Locate the cell with the specified text and output its [X, Y] center coordinate. 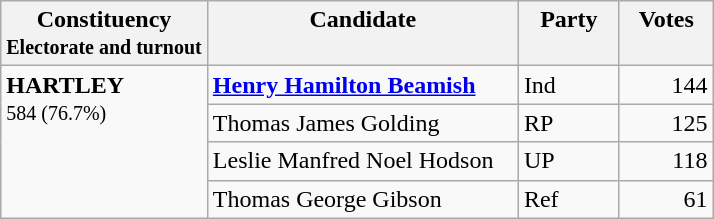
Candidate [362, 34]
UP [568, 161]
Ref [568, 199]
Thomas James Golding [362, 123]
RP [568, 123]
Party [568, 34]
ConstituencyElectorate and turnout [104, 34]
Henry Hamilton Beamish [362, 85]
Votes [666, 34]
Ind [568, 85]
118 [666, 161]
125 [666, 123]
144 [666, 85]
HARTLEY584 (76.7%) [104, 142]
Leslie Manfred Noel Hodson [362, 161]
Thomas George Gibson [362, 199]
61 [666, 199]
